Output the (x, y) coordinate of the center of the cell containing the given text.  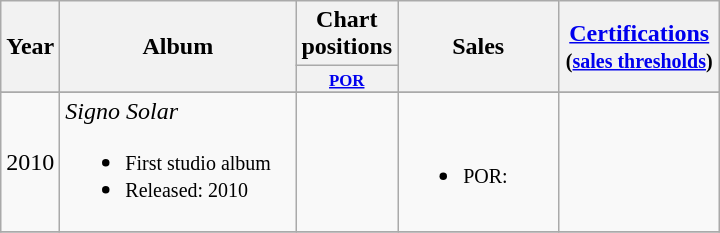
Album (178, 46)
Signo SolarFirst studio albumReleased: 2010 (178, 162)
POR: (478, 162)
Year (30, 46)
Chart positions (347, 34)
Sales (478, 46)
Certifications(sales thresholds) (640, 46)
2010 (30, 162)
POR (347, 79)
